From the cell containing the given text, extract its center point as (X, Y) coordinate. 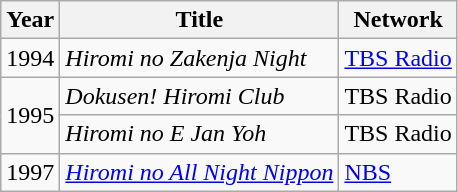
Hiromi no All Night Nippon (200, 172)
Title (200, 20)
NBS (398, 172)
Year (30, 20)
Dokusen! Hiromi Club (200, 96)
1994 (30, 58)
1997 (30, 172)
Hiromi no Zakenja Night (200, 58)
Network (398, 20)
Hiromi no E Jan Yoh (200, 134)
1995 (30, 115)
